Find where the given text appears and provide that cell's center as (X, Y) coordinate. 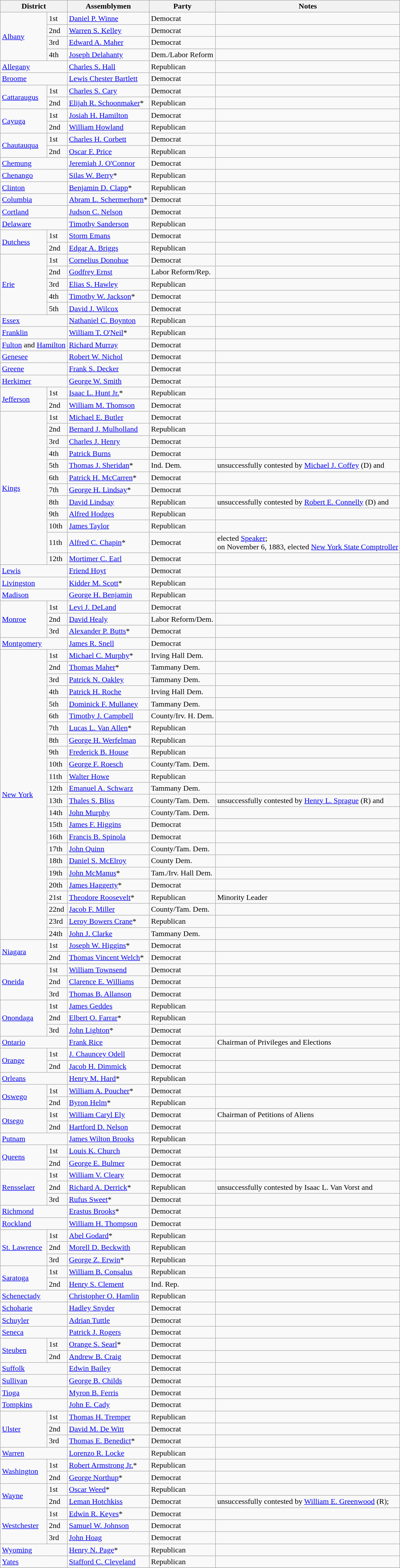
Yates (34, 1562)
Ontario (34, 1042)
George H. Werfelman (108, 740)
unsuccessfully contested by Isaac L. Van Vorst and (308, 1187)
Levi J. DeLand (108, 607)
Thomas Vincent Welch* (108, 958)
William Howland (108, 127)
Greene (34, 369)
Orleans (34, 1078)
Abel Godard* (108, 1236)
Tam./Irv. Hall Dem. (182, 873)
Edwin R. Keyes* (108, 1514)
Oneida (24, 982)
Thomas H. Tremper (108, 1417)
unsuccessfully contested by Robert E. Connelly (D) and (308, 502)
Bernard J. Mulholland (108, 429)
Charles S. Cary (108, 91)
Jacob F. Miller (108, 909)
Michael E. Butler (108, 417)
Morell D. Beckwith (108, 1248)
Thomas B. Allanson (108, 994)
Daniel S. McElroy (108, 861)
James Geddes (108, 1006)
Party (182, 6)
Charles H. Corbett (108, 139)
Rufus Sweet* (108, 1199)
Francis B. Spinola (108, 837)
David M. De Witt (108, 1429)
Abram L. Schermerhorn* (108, 200)
Otsego (24, 1121)
Chemung (34, 164)
Benjamin D. Clapp* (108, 188)
21st (57, 897)
John McManus* (108, 873)
John Hoag (108, 1538)
Warren (34, 1453)
Henry N. Page* (108, 1550)
Cattaraugus (24, 97)
Dutchess (24, 242)
Daniel P. Winne (108, 18)
Josiah H. Hamilton (108, 115)
Erastus Brooks* (108, 1211)
Thales S. Bliss (108, 801)
Franklin (34, 332)
William Caryl Ely (108, 1115)
Christopher O. Hamlin (108, 1296)
Minority Leader (308, 897)
George B. Childs (108, 1381)
Timothy J. Campbell (108, 716)
Thomas Maher* (108, 667)
Seneca (34, 1332)
22nd (57, 909)
15th (57, 825)
Alfred Hodges (108, 514)
Storm Emans (108, 236)
Orange (24, 1060)
Kings (24, 488)
Broome (34, 79)
Labor Reform/Dem. (182, 619)
elected Speaker; on November 6, 1883, elected New York State Comptroller (308, 542)
David J. Wilcox (108, 308)
Edwin Bailey (108, 1369)
Jacob H. Dimmick (108, 1066)
Kidder M. Scott* (108, 583)
Elijah R. Schoonmaker* (108, 103)
Sullivan (34, 1381)
16th (57, 837)
Oscar Weed* (108, 1489)
Charles J. Henry (108, 441)
Madison (34, 595)
Theodore Roosevelt* (108, 897)
Richard A. Derrick* (108, 1187)
24th (57, 933)
Patrick Burns (108, 453)
Chautauqua (24, 145)
Henry S. Clement (108, 1284)
Chenango (34, 176)
William T. O'Neil* (108, 332)
Dominick F. Mullaney (108, 704)
Rensselaer (24, 1187)
Columbia (34, 200)
Tioga (34, 1393)
William Townsend (108, 970)
Monroe (24, 619)
Erie (24, 284)
Tompkins (34, 1405)
Notes (308, 6)
Herkimer (34, 381)
Patrick H. Roche (108, 692)
William A. Poucher* (108, 1090)
Isaac L. Hunt Jr.* (108, 393)
James R. Snell (108, 643)
Patrick H. McCarren* (108, 478)
Leman Hotchkiss (108, 1501)
George F. Roesch (108, 764)
Thomas J. Sheridan* (108, 466)
14th (57, 813)
Walter Howe (108, 776)
Judson C. Nelson (108, 212)
Joseph W. Higgins* (108, 946)
Richmond (34, 1211)
unsuccessfully contested by Henry L. Sprague (R) and (308, 801)
Edgar A. Briggs (108, 248)
13th (57, 801)
Cortland (34, 212)
William B. Consalus (108, 1272)
Alfred C. Chapin* (108, 542)
Suffolk (34, 1369)
Ind. Rep. (182, 1284)
Byron Helm* (108, 1102)
John J. Clarke (108, 933)
James F. Higgins (108, 825)
Patrick J. Rogers (108, 1332)
Nathaniel C. Boynton (108, 320)
Patrick N. Oakley (108, 680)
George H. Benjamin (108, 595)
Lucas L. Van Allen* (108, 728)
Oswego (24, 1096)
Putnam (34, 1139)
Labor Reform/Rep. (182, 272)
Schuyler (34, 1320)
Chairman of Privileges and Elections (308, 1042)
Fulton and Hamilton (34, 345)
Orange S. Searl* (108, 1344)
Joseph Delahanty (108, 55)
Stafford C. Cleveland (108, 1562)
Delaware (34, 224)
Washington (24, 1471)
William V. Cleary (108, 1175)
John E. Cady (108, 1405)
Robert Armstrong Jr.* (108, 1465)
Samuel W. Johnson (108, 1526)
Jeremiah J. O'Connor (108, 164)
Edward A. Maher (108, 43)
Louis K. Church (108, 1151)
Livingston (34, 583)
Timothy Sanderson (108, 224)
Warren S. Kelley (108, 30)
Rockland (34, 1223)
Ind. Dem. (182, 466)
Hadley Snyder (108, 1308)
Genesee (34, 357)
Cornelius Donohue (108, 260)
Leroy Bowers Crane* (108, 921)
Dem./Labor Reform (182, 55)
Thomas E. Benedict* (108, 1441)
George H. Lindsay* (108, 490)
Silas W. Berry* (108, 176)
George W. Smith (108, 381)
Henry M. Hard* (108, 1078)
George Z. Erwin* (108, 1260)
Steuben (24, 1350)
Wayne (24, 1495)
Allegany (34, 67)
New York (24, 794)
John Quinn (108, 849)
Saratoga (24, 1278)
Mortimer C. Earl (108, 559)
Emanuel A. Schwarz (108, 788)
William M. Thomson (108, 405)
Hartford D. Nelson (108, 1127)
St. Lawrence (24, 1248)
Frank Rice (108, 1042)
Frank S. Decker (108, 369)
Queens (24, 1157)
Onondaga (24, 1018)
Alexander P. Butts* (108, 631)
Charles S. Hall (108, 67)
District (34, 6)
Frederick B. House (108, 752)
Clinton (34, 188)
James Haggerty* (108, 885)
David Lindsay (108, 502)
Lewis Chester Bartlett (108, 79)
18th (57, 861)
James Wilton Brooks (108, 1139)
Elbert O. Farrar* (108, 1018)
19th (57, 873)
Assemblymen (108, 6)
George Northup* (108, 1477)
County Dem. (182, 861)
Godfrey Ernst (108, 272)
J. Chauncey Odell (108, 1054)
23rd (57, 921)
Westchester (24, 1526)
17th (57, 849)
County/Irv. H. Dem. (182, 716)
unsuccessfully contested by William E. Greenwood (R); (308, 1501)
William H. Thompson (108, 1223)
Robert W. Nichol (108, 357)
John Lighton* (108, 1030)
Niagara (24, 952)
John Murphy (108, 813)
Lorenzo R. Locke (108, 1453)
Friend Hoyt (108, 571)
Montgomery (34, 643)
Richard Murray (108, 345)
Cayuga (24, 121)
Elias S. Hawley (108, 284)
Albany (24, 37)
Clarence E. Williams (108, 982)
Wyoming (34, 1550)
Ulster (24, 1429)
Jefferson (24, 399)
Oscar F. Price (108, 151)
James Taylor (108, 526)
20th (57, 885)
Michael C. Murphy* (108, 655)
Essex (34, 320)
George E. Bulmer (108, 1163)
Myron B. Ferris (108, 1393)
David Healy (108, 619)
unsuccessfully contested by Michael J. Coffey (D) and (308, 466)
Timothy W. Jackson* (108, 296)
Schenectady (34, 1296)
Adrian Tuttle (108, 1320)
Schoharie (34, 1308)
Andrew B. Craig (108, 1357)
Chairman of Petitions of Aliens (308, 1115)
Lewis (34, 571)
